For the text-containing cell, return its midpoint in (X, Y) coordinate format. 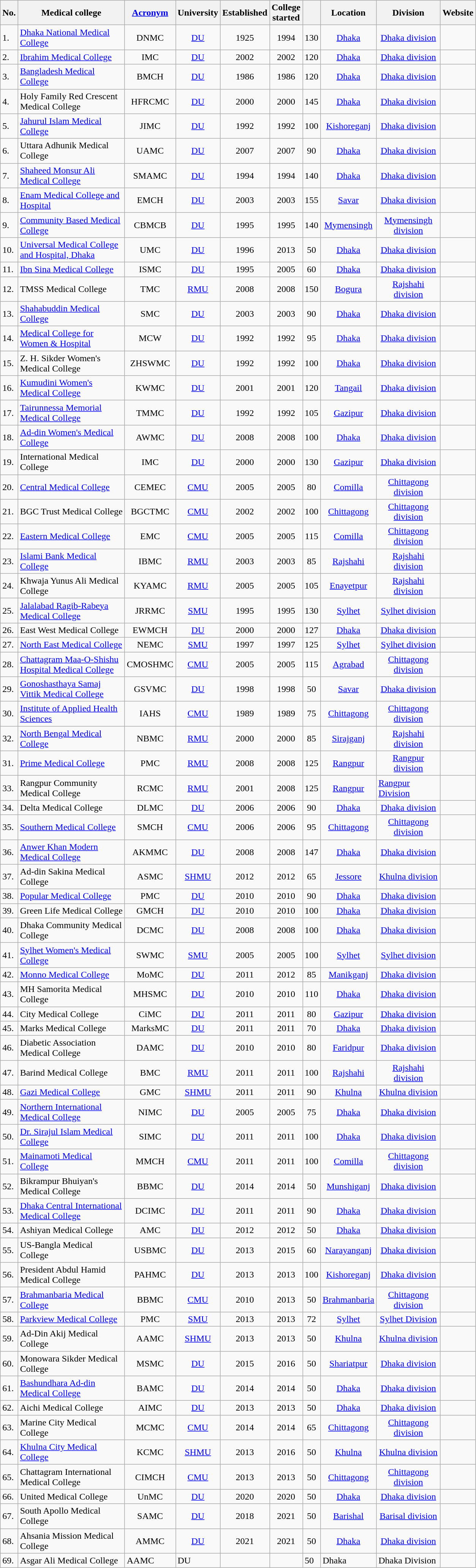
Shariatpur (349, 1363)
Northern International Medical College (71, 1112)
52. (9, 1186)
Bangladesh Medical College (71, 77)
Ad-Din Akij Medical College (71, 1338)
EMCH (150, 200)
DNMC (150, 37)
Marine City Medical College (71, 1427)
Sylhet Women's Medical College (71, 955)
68. (9, 1541)
1996 (245, 249)
Jessore (349, 877)
Dhaka Community Medical College (71, 930)
Dhaka National Medical College (71, 37)
58. (9, 1319)
Jahurul Islam Medical College (71, 126)
Tairunnessa Memorial Medical College (71, 413)
Brahmanbaria Medical College (71, 1300)
27. (9, 644)
College started (286, 13)
JRRMC (150, 611)
SMCH (150, 827)
70 (312, 1028)
Shaheed Monsur Ali Medical College (71, 176)
147 (312, 852)
IBMC (150, 561)
HFRCMC (150, 101)
CMOSHMC (150, 664)
DCMC (150, 930)
Monowara Sikder Medical College (71, 1363)
16. (9, 388)
7. (9, 176)
MH Samorita Medical College (71, 994)
Bashundhara Ad-din Medical College (71, 1389)
Rangpur Division (409, 788)
Gazi Medical College (71, 1092)
NIMC (150, 1112)
Munshiganj (349, 1186)
MHSMC (150, 994)
Mymensingh (349, 225)
TMSS Medical College (71, 289)
Kumudini Women's Medical College (71, 388)
CIMCH (150, 1477)
57. (9, 1300)
Universal Medical College and Hospital, Dhaka (71, 249)
9. (9, 225)
38. (9, 896)
NBMC (150, 738)
11. (9, 269)
Dhaka Division (409, 1560)
Rangpur division (409, 763)
EWMCH (150, 630)
1. (9, 37)
KYAMC (150, 586)
37. (9, 877)
North Bengal Medical College (71, 738)
61. (9, 1389)
39. (9, 911)
Tangail (349, 388)
Green Life Medical College (71, 911)
40. (9, 930)
49. (9, 1112)
Community Based Medical College (71, 225)
Mymensingh division (409, 225)
72 (312, 1319)
64. (9, 1452)
MCMC (150, 1427)
110 (312, 994)
53. (9, 1211)
South Apollo Medical College (71, 1516)
Rangpur Community Medical College (71, 788)
MarksMC (150, 1028)
51. (9, 1161)
University (198, 13)
35. (9, 827)
59. (9, 1338)
127 (312, 630)
Website (458, 13)
Enam Medical College and Hospital (71, 200)
41. (9, 955)
AWMC (150, 437)
46. (9, 1048)
SWMC (150, 955)
Khwaja Yunus Ali Medical College (71, 586)
UMC (150, 249)
DLMC (150, 808)
Marks Medical College (71, 1028)
City Medical College (71, 1014)
Institute of Applied Health Sciences (71, 714)
KCMC (150, 1452)
60. (9, 1363)
56. (9, 1274)
Ashiyan Medical College (71, 1230)
Prime Medical College (71, 763)
45. (9, 1028)
Medical college (71, 13)
BMCH (150, 77)
155 (312, 200)
Division (409, 13)
Uttara Adhunik Medical College (71, 151)
15. (9, 363)
47. (9, 1073)
62. (9, 1408)
43. (9, 994)
Ad-din Women's Medical College (71, 437)
12. (9, 289)
Dhaka Central International Medical College (71, 1211)
NEMC (150, 644)
GMCH (150, 911)
22. (9, 536)
MoMC (150, 974)
33. (9, 788)
Jalalabad Ragib-Rabeya Medical College (71, 611)
Southern Medical College (71, 827)
Chattagram International Medical College (71, 1477)
20. (9, 487)
Central Medical College (71, 487)
Barisal division (409, 1516)
54. (9, 1230)
SMAMC (150, 176)
North East Medical College (71, 644)
Sylhet Division (409, 1319)
JIMC (150, 126)
145 (312, 101)
32. (9, 738)
AIMC (150, 1408)
Khulna City Medical College (71, 1452)
KWMC (150, 388)
Anwer Khan Modern Medical College (71, 852)
36. (9, 852)
2018 (245, 1516)
ISMC (150, 269)
8. (9, 200)
AMC (150, 1230)
UAMC (150, 151)
BGCTMC (150, 512)
Monno Medical College (71, 974)
Chattagram Maa-O-Shishu Hospital Medical College (71, 664)
5. (9, 126)
Delta Medical College (71, 808)
Shahabuddin Medical College (71, 314)
President Abdul Hamid Medical College (71, 1274)
10. (9, 249)
Eastern Medical College (71, 536)
GSVMC (150, 689)
SMC (150, 314)
29. (9, 689)
BAMC (150, 1389)
Ad-din Sakina Medical College (71, 877)
BGC Trust Medical College (71, 512)
International Medical College (71, 462)
Medical College for Women & Hospital (71, 338)
Barishal (349, 1516)
3. (9, 77)
Z. H. Sikder Women's Medical College (71, 363)
Enayetpur (349, 586)
CiMC (150, 1014)
Holy Family Red Crescent Medical College (71, 101)
Barind Medical College (71, 1073)
TMC (150, 289)
USBMC (150, 1250)
BMC (150, 1073)
CBMCB (150, 225)
DAMC (150, 1048)
23. (9, 561)
21. (9, 512)
SIMC (150, 1137)
17. (9, 413)
Mainamoti Medical College (71, 1161)
50. (9, 1137)
Bikrampur Bhuiyan's Medical College (71, 1186)
Location (349, 13)
Dr. Sirajul Islam Medical College (71, 1137)
Islami Bank Medical College (71, 561)
PAHMC (150, 1274)
ASMC (150, 877)
MCW (150, 338)
150 (312, 289)
United Medical College (71, 1497)
Bogura (349, 289)
Sirajganj (349, 738)
55. (9, 1250)
31. (9, 763)
Ibn Sina Medical College (71, 269)
AKMMC (150, 852)
SAMC (150, 1516)
67. (9, 1516)
34. (9, 808)
Ibrahim Medical College (71, 57)
US-Bangla Medical College (71, 1250)
Acronym (150, 13)
1925 (245, 37)
MSMC (150, 1363)
14. (9, 338)
44. (9, 1014)
19. (9, 462)
Asgar Ali Medical College (71, 1560)
CEMEC (150, 487)
Agrabad (349, 664)
2. (9, 57)
66. (9, 1497)
ZHSWMC (150, 363)
Ahsania Mission Medical College (71, 1541)
East West Medical College (71, 630)
EMC (150, 536)
Brahmanbaria (349, 1300)
Faridpur (349, 1048)
Gonoshasthaya Samaj Vittik Medical College (71, 689)
24. (9, 586)
RCMC (150, 788)
63. (9, 1427)
42. (9, 974)
No. (9, 13)
4. (9, 101)
69. (9, 1560)
GMC (150, 1092)
28. (9, 664)
Diabetic Association Medical College (71, 1048)
6. (9, 151)
IAHS (150, 714)
Popular Medical College (71, 896)
TMMC (150, 413)
25. (9, 611)
DCIMC (150, 1211)
26. (9, 630)
Parkview Medical College (71, 1319)
48. (9, 1092)
Established (245, 13)
65. (9, 1477)
Narayanganj (349, 1250)
MMCH (150, 1161)
Manikganj (349, 974)
AMMC (150, 1541)
30. (9, 714)
Aichi Medical College (71, 1408)
18. (9, 437)
UnMC (150, 1497)
13. (9, 314)
